Identify which cell holds the provided text, then report its (X, Y) central coordinate. 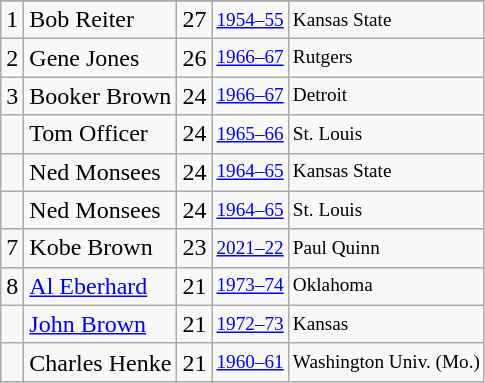
Washington Univ. (Mo.) (386, 362)
1965–66 (250, 134)
Bob Reiter (100, 20)
Charles Henke (100, 362)
Booker Brown (100, 96)
John Brown (100, 324)
2 (12, 58)
23 (194, 248)
1954–55 (250, 20)
Gene Jones (100, 58)
1973–74 (250, 286)
27 (194, 20)
7 (12, 248)
Paul Quinn (386, 248)
Al Eberhard (100, 286)
Tom Officer (100, 134)
Rutgers (386, 58)
Kansas (386, 324)
Detroit (386, 96)
1972–73 (250, 324)
1960–61 (250, 362)
8 (12, 286)
3 (12, 96)
2021–22 (250, 248)
Oklahoma (386, 286)
1 (12, 20)
26 (194, 58)
Kobe Brown (100, 248)
